Return the [X, Y] coordinate for the center point of the cell that contains the specified text.  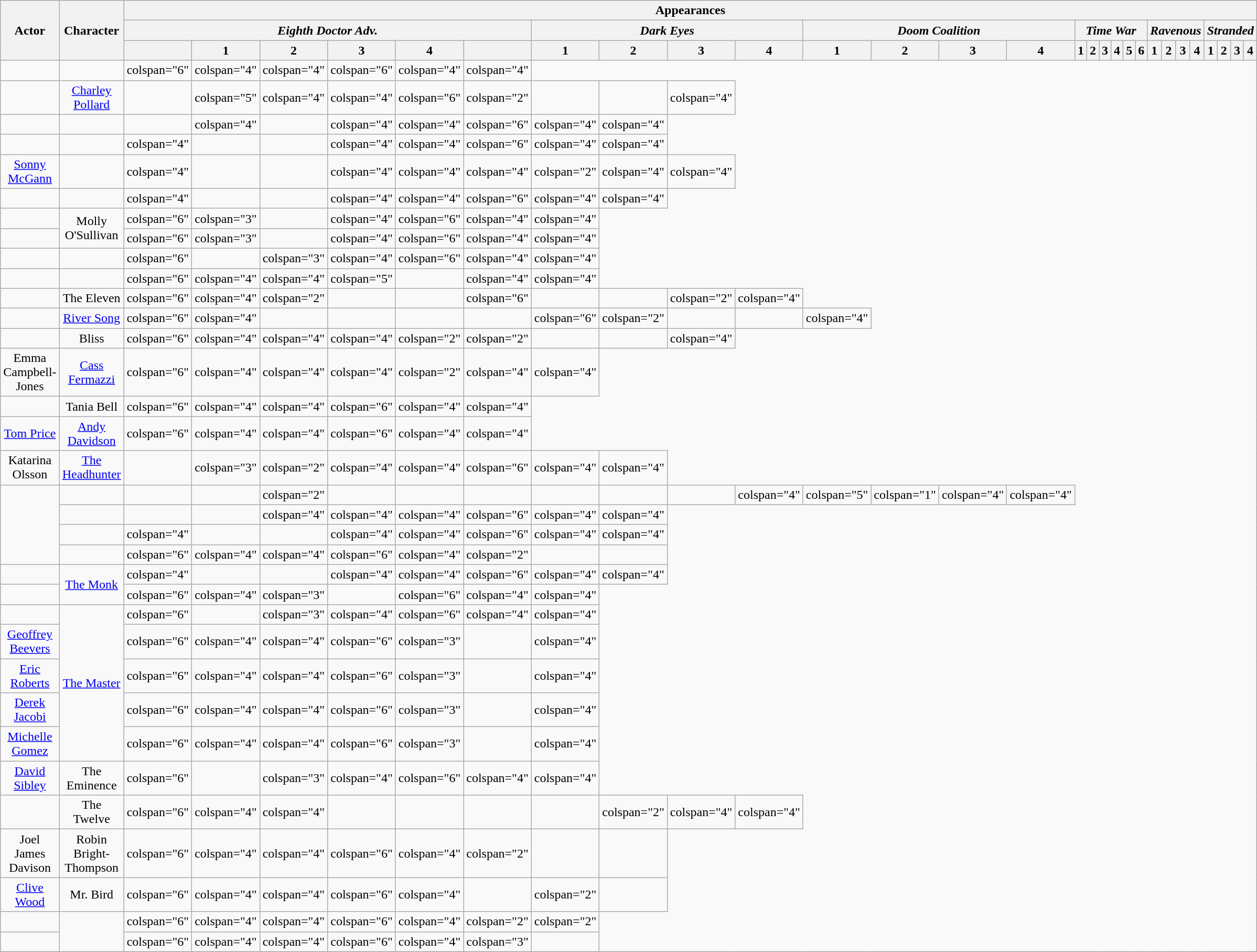
colspan="1" [905, 495]
Tom Price [30, 433]
Time War [1111, 30]
Sonny McGann [30, 171]
Tania Bell [91, 407]
Doom Coalition [939, 30]
The Monk [91, 584]
Joel James Davison [30, 853]
Andy Davidson [91, 433]
Molly O'Sullivan [91, 228]
Cass Fermazzi [91, 372]
David Sibley [30, 778]
Appearances [690, 10]
Michelle Gomez [30, 744]
Derek Jacobi [30, 710]
Eighth Doctor Adv. [327, 30]
Charley Pollard [91, 98]
Geoffrey Beevers [30, 641]
Emma Campbell-Jones [30, 372]
Clive Wood [30, 895]
The Eleven [91, 298]
Bliss [91, 338]
Robin Bright-Thompson [91, 853]
5 [1130, 50]
River Song [91, 318]
Actor [30, 30]
6 [1141, 50]
Ravenous [1176, 30]
Eric Roberts [30, 676]
Character [91, 30]
The Twelve [91, 812]
Mr. Bird [91, 895]
Stranded [1230, 30]
The Master [91, 682]
The Headhunter [91, 468]
The Eminence [91, 778]
Dark Eyes [667, 30]
Katarina Olsson [30, 468]
